Provide the [X, Y] coordinate of the cell's center where the given text is located.  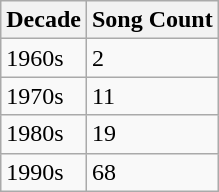
68 [152, 172]
1980s [44, 134]
11 [152, 96]
1990s [44, 172]
Song Count [152, 20]
19 [152, 134]
1960s [44, 58]
2 [152, 58]
1970s [44, 96]
Decade [44, 20]
